Return (X, Y) of the center of cell containing provided text 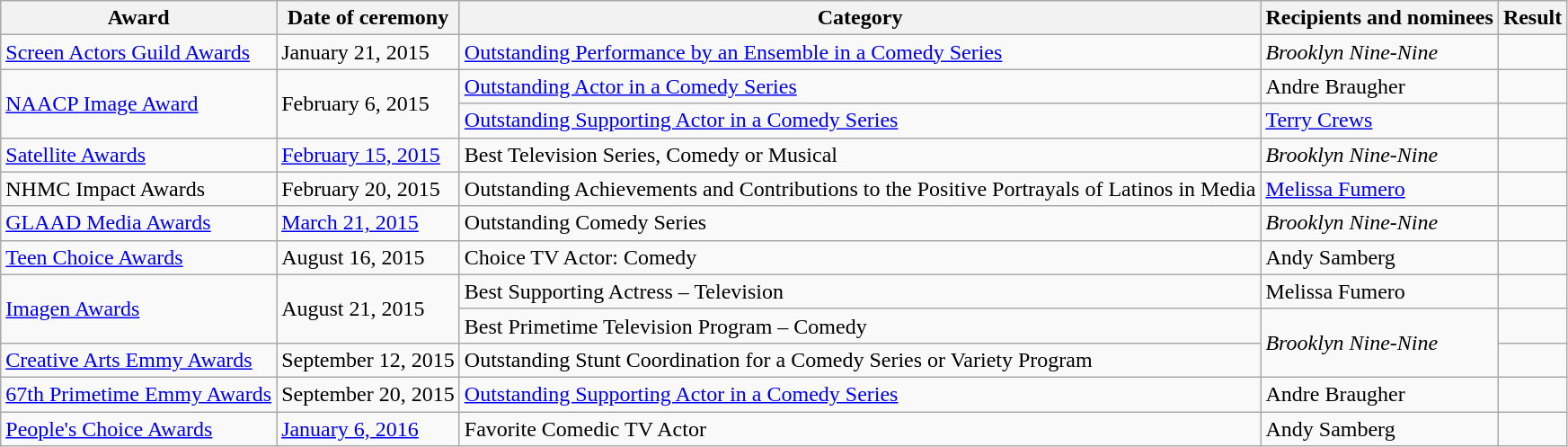
Best Primetime Television Program – Comedy (860, 326)
August 21, 2015 (368, 308)
Outstanding Actor in a Comedy Series (860, 86)
Category (860, 18)
Imagen Awards (138, 308)
Best Television Series, Comedy or Musical (860, 155)
Creative Arts Emmy Awards (138, 360)
NAACP Image Award (138, 103)
Teen Choice Awards (138, 257)
67th Primetime Emmy Awards (138, 394)
Best Supporting Actress – Television (860, 291)
People's Choice Awards (138, 429)
Outstanding Stunt Coordination for a Comedy Series or Variety Program (860, 360)
September 20, 2015 (368, 394)
Outstanding Comedy Series (860, 223)
September 12, 2015 (368, 360)
Award (138, 18)
Terry Crews (1379, 121)
February 15, 2015 (368, 155)
Recipients and nominees (1379, 18)
August 16, 2015 (368, 257)
Favorite Comedic TV Actor (860, 429)
February 20, 2015 (368, 189)
Choice TV Actor: Comedy (860, 257)
February 6, 2015 (368, 103)
January 21, 2015 (368, 52)
January 6, 2016 (368, 429)
Satellite Awards (138, 155)
Result (1532, 18)
GLAAD Media Awards (138, 223)
Outstanding Achievements and Contributions to the Positive Portrayals of Latinos in Media (860, 189)
Date of ceremony (368, 18)
Screen Actors Guild Awards (138, 52)
NHMC Impact Awards (138, 189)
March 21, 2015 (368, 223)
Outstanding Performance by an Ensemble in a Comedy Series (860, 52)
